Determine the (X, Y) coordinate at the center of the cell enclosing the given text.  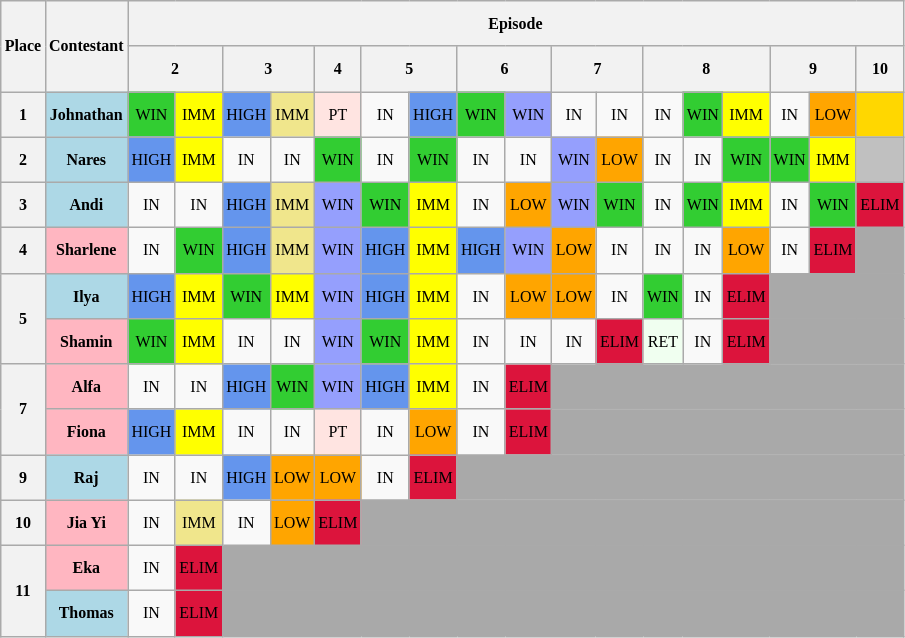
Johnathan (86, 114)
Nares (86, 160)
Episode (516, 22)
Jia Yi (86, 522)
Sharlene (86, 250)
Shamin (86, 340)
Alfa (86, 386)
Thomas (86, 612)
Ilya (86, 296)
Andi (86, 204)
8 (706, 68)
Contestant (86, 46)
Fiona (86, 432)
Raj (86, 476)
1 (23, 114)
6 (504, 68)
RET (663, 340)
11 (23, 590)
Eka (86, 568)
Place (23, 46)
